Detect which cell encompasses the target text, then output its (x, y) center coordinate. 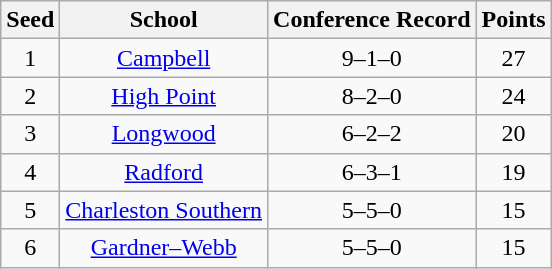
Conference Record (372, 20)
6–3–1 (372, 172)
Radford (164, 172)
24 (514, 96)
3 (30, 134)
19 (514, 172)
5 (30, 210)
Seed (30, 20)
2 (30, 96)
Longwood (164, 134)
6 (30, 248)
High Point (164, 96)
Campbell (164, 58)
Points (514, 20)
6–2–2 (372, 134)
9–1–0 (372, 58)
1 (30, 58)
School (164, 20)
Charleston Southern (164, 210)
Gardner–Webb (164, 248)
27 (514, 58)
20 (514, 134)
4 (30, 172)
8–2–0 (372, 96)
